Search for the cell housing the specified text and yield its [X, Y] center coordinate. 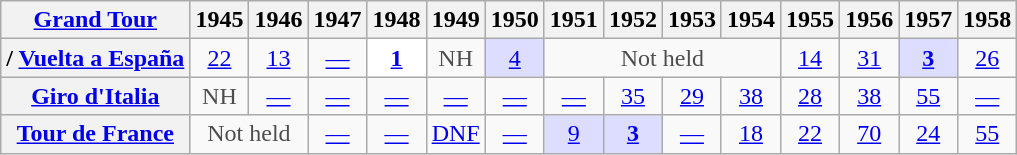
1948 [396, 20]
1950 [514, 20]
24 [928, 134]
1957 [928, 20]
1951 [574, 20]
Tour de France [96, 134]
1945 [220, 20]
26 [988, 58]
1 [396, 58]
18 [750, 134]
1954 [750, 20]
1946 [278, 20]
13 [278, 58]
1958 [988, 20]
70 [870, 134]
1949 [456, 20]
35 [632, 96]
31 [870, 58]
/ Vuelta a España [96, 58]
9 [574, 134]
DNF [456, 134]
1952 [632, 20]
1953 [692, 20]
28 [810, 96]
14 [810, 58]
1955 [810, 20]
1956 [870, 20]
1947 [338, 20]
Giro d'Italia [96, 96]
Grand Tour [96, 20]
29 [692, 96]
4 [514, 58]
